For the text-containing cell, return its midpoint in (X, Y) coordinate format. 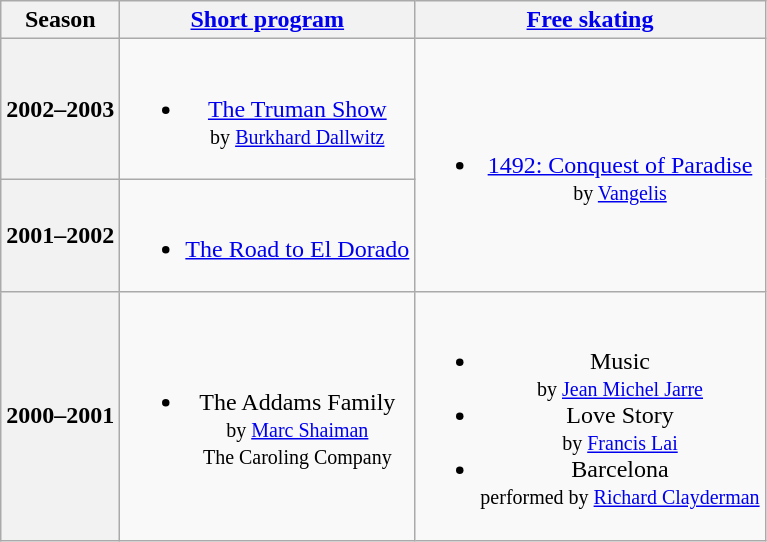
2001–2002 (60, 236)
Short program (268, 20)
2002–2003 (60, 109)
Music by Jean Michel Jarre Love Story by Francis Lai Barcelona performed by Richard Clayderman (590, 416)
Free skating (590, 20)
The Truman Show by Burkhard Dallwitz (268, 109)
1492: Conquest of Paradise by Vangelis (590, 166)
Season (60, 20)
2000–2001 (60, 416)
The Addams Family by Marc Shaiman The Caroling Company (268, 416)
The Road to El Dorado (268, 236)
